Search for the cell housing the specified text and yield its [X, Y] center coordinate. 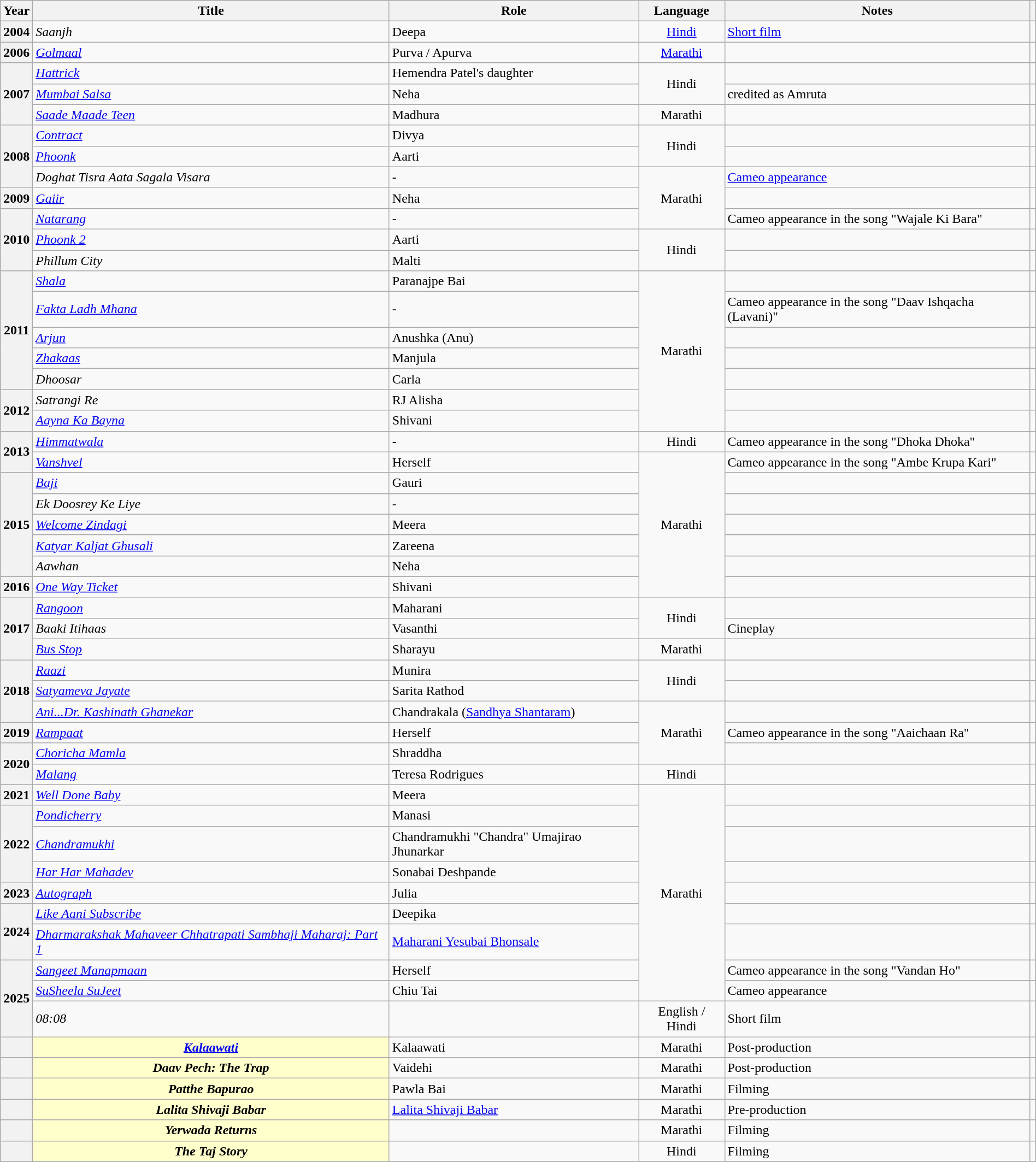
2013 [16, 452]
Pondicherry [211, 816]
Paranajpe Bai [514, 281]
English / Hindi [682, 1019]
One Way Ticket [211, 587]
2011 [16, 330]
2019 [16, 733]
2007 [16, 94]
Purva / Apurva [514, 52]
Saade Maade Teen [211, 115]
08:08 [211, 1019]
Carla [514, 379]
Pre-production [877, 1110]
Title [211, 11]
Ani...Dr. Kashinath Ghanekar [211, 712]
2015 [16, 524]
2010 [16, 239]
2008 [16, 156]
SuSheela SuJeet [211, 991]
Katyar Kaljat Ghusali [211, 545]
Saanjh [211, 32]
Vasanthi [514, 629]
RJ Alisha [514, 400]
Teresa Rodrigues [514, 774]
credited as Amruta [877, 94]
Cineplay [877, 629]
Har Har Mahadev [211, 872]
Rampaat [211, 733]
2025 [16, 998]
Baji [211, 483]
Malang [211, 774]
Aawhan [211, 566]
Hattrick [211, 73]
Cameo appearance in the song "Dhoka Dhoka" [877, 441]
Hemendra Patel's daughter [514, 73]
Rangoon [211, 608]
Daav Pech: The Trap [211, 1068]
Gaiir [211, 198]
Dhoosar [211, 379]
Raazi [211, 670]
2023 [16, 893]
Pawla Bai [514, 1089]
2016 [16, 587]
Patthe Bapurao [211, 1089]
Well Done Baby [211, 795]
Madhura [514, 115]
Dharmarakshak Mahaveer Chhatrapati Sambhaji Maharaj: Part 1 [211, 942]
Cameo appearance in the song "Daav Ishqacha (Lavani)" [877, 309]
Ek Doosrey Ke Liye [211, 504]
Shraddha [514, 753]
Cameo appearance in the song "Wajale Ki Bara" [877, 219]
Sarita Rathod [514, 691]
2009 [16, 198]
Baaki Itihaas [211, 629]
Maharani Yesubai Bhonsale [514, 942]
Sangeet Manapmaan [211, 970]
Yerwada Returns [211, 1130]
Natarang [211, 219]
Year [16, 11]
Vanshvel [211, 462]
Language [682, 11]
2020 [16, 764]
Phoonk [211, 156]
Maharani [514, 608]
The Taj Story [211, 1151]
Autograph [211, 893]
2022 [16, 844]
Cameo appearance in the song "Ambe Krupa Kari" [877, 462]
Role [514, 11]
Choricha Mamla [211, 753]
Sonabai Deshpande [514, 872]
Aayna Ka Bayna [211, 421]
Zhakaas [211, 358]
Manjula [514, 358]
Like Aani Subscribe [211, 913]
Sharayu [514, 650]
Gauri [514, 483]
Deepa [514, 32]
Contract [211, 135]
Mumbai Salsa [211, 94]
2004 [16, 32]
Fakta Ladh Mhana [211, 309]
2017 [16, 629]
2006 [16, 52]
2018 [16, 691]
Golmaal [211, 52]
Phillum City [211, 261]
Notes [877, 11]
Cameo appearance in the song "Aaichaan Ra" [877, 733]
Arjun [211, 338]
Julia [514, 893]
Zareena [514, 545]
2012 [16, 410]
Chandramukhi [211, 844]
Deepika [514, 913]
Anushka (Anu) [514, 338]
2021 [16, 795]
Satrangi Re [211, 400]
Malti [514, 261]
Chandrakala (Sandhya Shantaram) [514, 712]
Divya [514, 135]
Manasi [514, 816]
Munira [514, 670]
Bus Stop [211, 650]
Chandramukhi "Chandra" Umajirao Jhunarkar [514, 844]
Cameo appearance in the song "Vandan Ho" [877, 970]
Shala [211, 281]
Chiu Tai [514, 991]
Phoonk 2 [211, 239]
2024 [16, 931]
Satyameva Jayate [211, 691]
Doghat Tisra Aata Sagala Visara [211, 177]
Vaidehi [514, 1068]
Welcome Zindagi [211, 524]
Himmatwala [211, 441]
